For the text-containing cell, return its midpoint in [x, y] coordinate format. 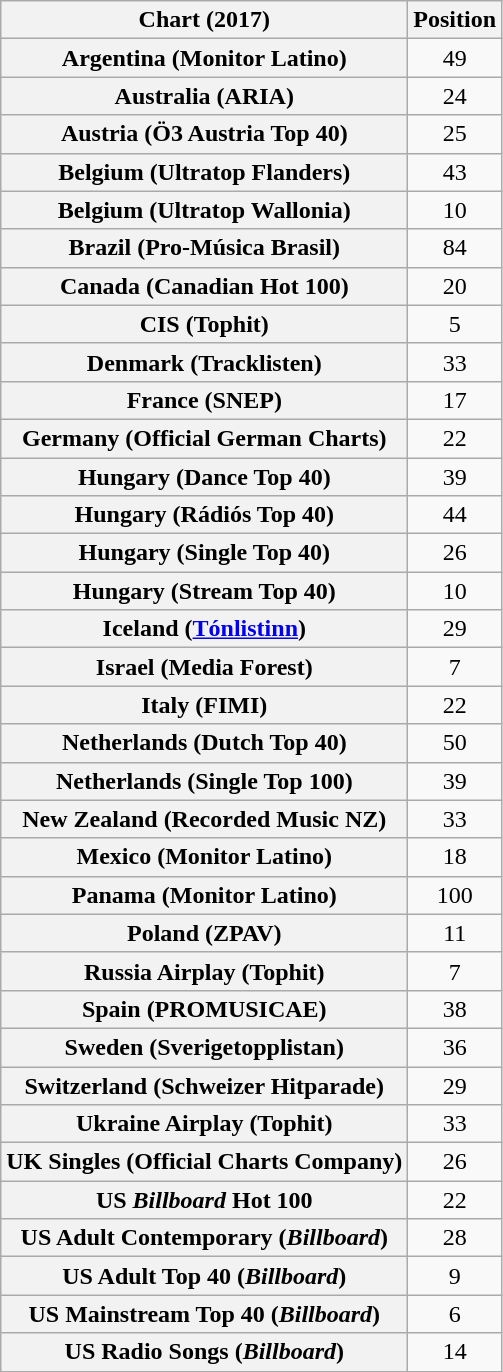
Spain (PROMUSICAE) [204, 1009]
Austria (Ö3 Austria Top 40) [204, 134]
UK Singles (Official Charts Company) [204, 1162]
US Adult Contemporary (Billboard) [204, 1238]
Panama (Monitor Latino) [204, 895]
Ukraine Airplay (Tophit) [204, 1124]
44 [455, 515]
Mexico (Monitor Latino) [204, 857]
US Radio Songs (Billboard) [204, 1352]
Poland (ZPAV) [204, 933]
Denmark (Tracklisten) [204, 362]
Netherlands (Dutch Top 40) [204, 743]
Hungary (Dance Top 40) [204, 477]
36 [455, 1047]
Switzerland (Schweizer Hitparade) [204, 1085]
US Adult Top 40 (Billboard) [204, 1276]
6 [455, 1314]
Germany (Official German Charts) [204, 438]
11 [455, 933]
Italy (FIMI) [204, 705]
Position [455, 20]
100 [455, 895]
18 [455, 857]
9 [455, 1276]
France (SNEP) [204, 400]
Belgium (Ultratop Wallonia) [204, 210]
25 [455, 134]
17 [455, 400]
Russia Airplay (Tophit) [204, 971]
14 [455, 1352]
Netherlands (Single Top 100) [204, 781]
49 [455, 58]
Sweden (Sverigetopplistan) [204, 1047]
Belgium (Ultratop Flanders) [204, 172]
Hungary (Stream Top 40) [204, 591]
20 [455, 286]
84 [455, 248]
Chart (2017) [204, 20]
Australia (ARIA) [204, 96]
Israel (Media Forest) [204, 667]
Hungary (Rádiós Top 40) [204, 515]
CIS (Tophit) [204, 324]
50 [455, 743]
5 [455, 324]
Brazil (Pro-Música Brasil) [204, 248]
Argentina (Monitor Latino) [204, 58]
Hungary (Single Top 40) [204, 553]
28 [455, 1238]
38 [455, 1009]
24 [455, 96]
US Mainstream Top 40 (Billboard) [204, 1314]
New Zealand (Recorded Music NZ) [204, 819]
43 [455, 172]
US Billboard Hot 100 [204, 1200]
Canada (Canadian Hot 100) [204, 286]
Iceland (Tónlistinn) [204, 629]
